Identify which cell holds the provided text, then report its (x, y) central coordinate. 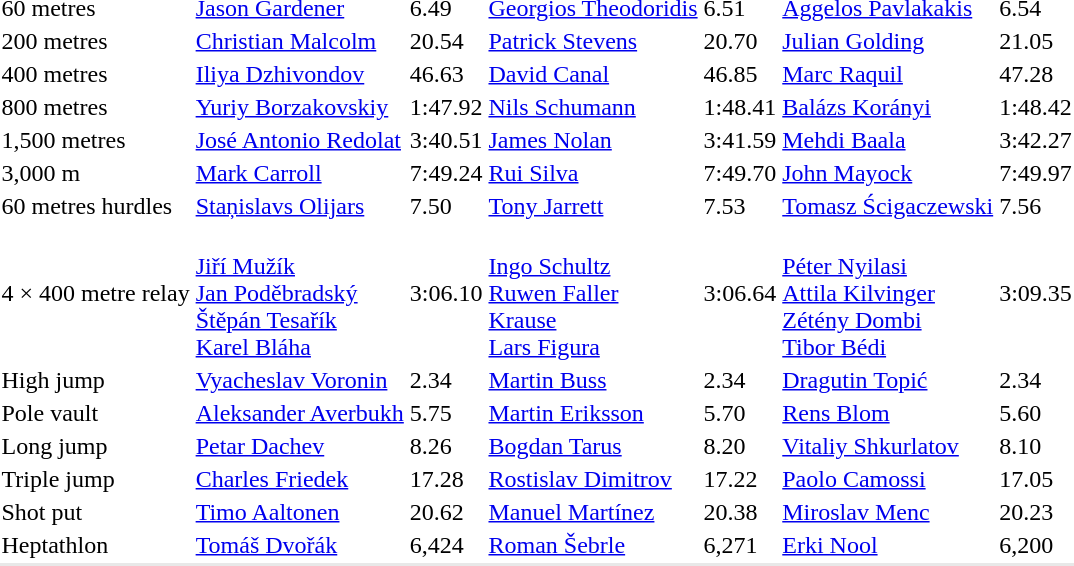
Dragutin Topić (888, 380)
Christian Malcolm (300, 41)
7:49.24 (446, 173)
Mehdi Baala (888, 140)
Long jump (96, 446)
Aleksander Averbukh (300, 413)
Rens Blom (888, 413)
Nils Schumann (593, 107)
Miroslav Menc (888, 512)
Julian Golding (888, 41)
6,271 (740, 545)
8.20 (740, 446)
20.38 (740, 512)
20.54 (446, 41)
3:42.27 (1036, 140)
6,200 (1036, 545)
46.63 (446, 74)
20.23 (1036, 512)
20.70 (740, 41)
17.22 (740, 479)
7.56 (1036, 206)
5.75 (446, 413)
Rui Silva (593, 173)
7:49.70 (740, 173)
Mark Carroll (300, 173)
5.60 (1036, 413)
Pole vault (96, 413)
Roman Šebrle (593, 545)
Iliya Dzhivondov (300, 74)
8.26 (446, 446)
Yuriy Borzakovskiy (300, 107)
Martin Eriksson (593, 413)
7:49.97 (1036, 173)
200 metres (96, 41)
1:47.92 (446, 107)
Heptathlon (96, 545)
8.10 (1036, 446)
Paolo Camossi (888, 479)
Balázs Korányi (888, 107)
7.50 (446, 206)
1,500 metres (96, 140)
1:48.41 (740, 107)
Tomáš Dvořák (300, 545)
Tomasz Ścigaczewski (888, 206)
3:41.59 (740, 140)
Martin Buss (593, 380)
47.28 (1036, 74)
46.85 (740, 74)
21.05 (1036, 41)
6,424 (446, 545)
Staņislavs Olijars (300, 206)
400 metres (96, 74)
Vyacheslav Voronin (300, 380)
5.70 (740, 413)
3:09.35 (1036, 293)
Tony Jarrett (593, 206)
Manuel Martínez (593, 512)
17.28 (446, 479)
Charles Friedek (300, 479)
17.05 (1036, 479)
3,000 m (96, 173)
Bogdan Tarus (593, 446)
Péter NyilasiAttila KilvingerZétény DombiTibor Bédi (888, 293)
3:06.64 (740, 293)
Vitaliy Shkurlatov (888, 446)
3:40.51 (446, 140)
Ingo SchultzRuwen FallerKrauseLars Figura (593, 293)
20.62 (446, 512)
Shot put (96, 512)
Timo Aaltonen (300, 512)
1:48.42 (1036, 107)
4 × 400 metre relay (96, 293)
Petar Dachev (300, 446)
60 metres hurdles (96, 206)
John Mayock (888, 173)
Triple jump (96, 479)
James Nolan (593, 140)
José Antonio Redolat (300, 140)
High jump (96, 380)
800 metres (96, 107)
Rostislav Dimitrov (593, 479)
Erki Nool (888, 545)
7.53 (740, 206)
David Canal (593, 74)
Marc Raquil (888, 74)
Jiří MužíkJan PoděbradskýŠtěpán TesaříkKarel Bláha (300, 293)
3:06.10 (446, 293)
Patrick Stevens (593, 41)
